Pinpoint the cell where the given text exists, returning its [X, Y] midpoint coordinate. 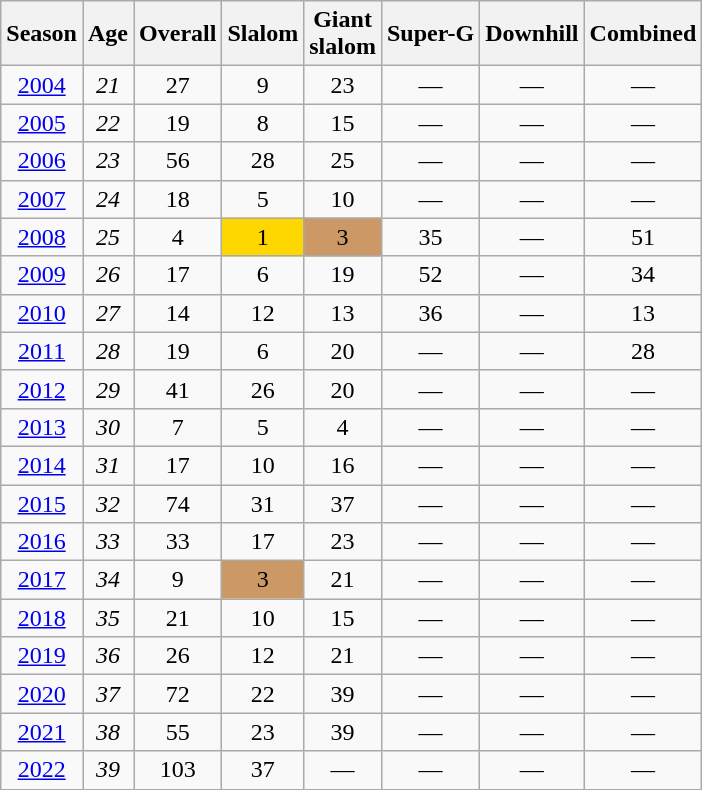
8 [263, 123]
Combined [643, 34]
2011 [42, 351]
2022 [42, 770]
52 [430, 275]
72 [178, 694]
74 [178, 503]
2008 [42, 237]
1 [263, 237]
16 [343, 465]
Slalom [263, 34]
2017 [42, 580]
2015 [42, 503]
41 [178, 389]
24 [108, 199]
30 [108, 427]
2018 [42, 618]
32 [108, 503]
2007 [42, 199]
2020 [42, 694]
2021 [42, 732]
55 [178, 732]
18 [178, 199]
Super-G [430, 34]
38 [108, 732]
14 [178, 313]
2010 [42, 313]
Overall [178, 34]
2014 [42, 465]
2019 [42, 656]
7 [178, 427]
29 [108, 389]
Giantslalom [343, 34]
Downhill [532, 34]
56 [178, 161]
2004 [42, 85]
103 [178, 770]
Season [42, 34]
2009 [42, 275]
2016 [42, 542]
2013 [42, 427]
2012 [42, 389]
2005 [42, 123]
Age [108, 34]
51 [643, 237]
2006 [42, 161]
